From the cell containing the given text, extract its center point as [x, y] coordinate. 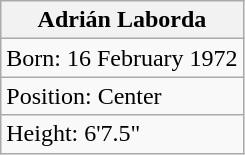
Position: Center [122, 96]
Born: 16 February 1972 [122, 58]
Adrián Laborda [122, 20]
Height: 6'7.5" [122, 134]
